From the cell containing the given text, extract its center point as (X, Y) coordinate. 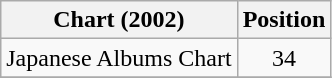
34 (284, 58)
Position (284, 20)
Japanese Albums Chart (119, 58)
Chart (2002) (119, 20)
